For the text-containing cell, return its midpoint in (x, y) coordinate format. 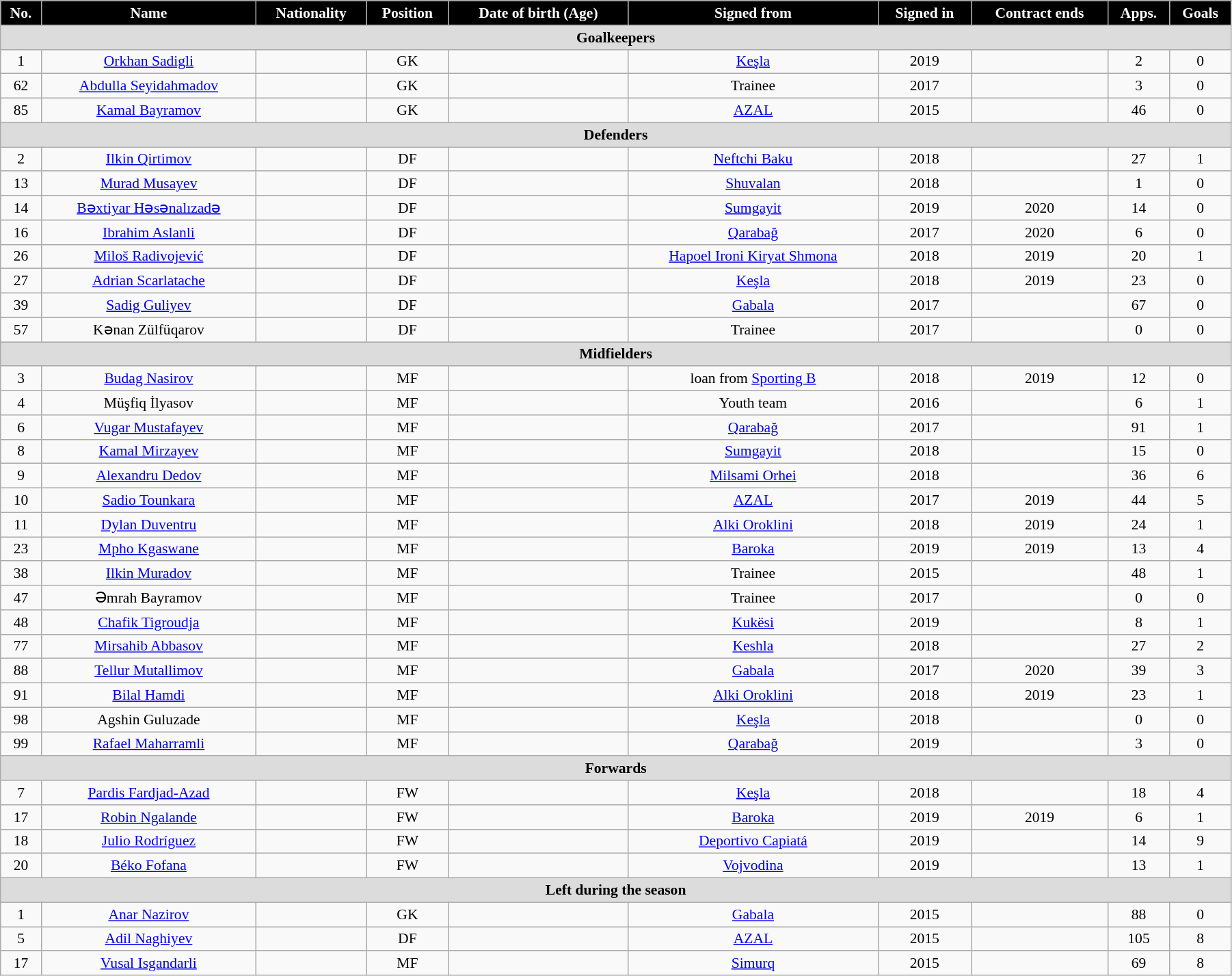
Neftchi Baku (753, 159)
Hapoel Ironi Kiryat Shmona (753, 256)
Mirsahib Abbasov (148, 646)
15 (1138, 451)
Vusal Isgandarli (148, 964)
Dylan Duventru (148, 525)
Bilal Hamdi (148, 696)
62 (21, 86)
Position (407, 13)
No. (21, 13)
Shuvalan (753, 184)
Müşfiq İlyasov (148, 403)
Rafael Maharramli (148, 744)
Date of birth (Age) (539, 13)
Goals (1201, 13)
Miloš Radivojević (148, 256)
Murad Musayev (148, 184)
Signed from (753, 13)
Chafik Tigroudja (148, 622)
Bəxtiyar Həsənalızadə (148, 208)
57 (21, 330)
Julio Rodríguez (148, 841)
Ilkin Qirtimov (148, 159)
12 (1138, 379)
Youth team (753, 403)
Béko Fofana (148, 866)
77 (21, 646)
7 (21, 793)
Agshin Guluzade (148, 720)
Əmrah Bayramov (148, 598)
Keshla (753, 646)
Name (148, 13)
Adil Naghiyev (148, 939)
2016 (924, 403)
47 (21, 598)
Alexandru Dedov (148, 476)
Deportivo Capiatá (753, 841)
26 (21, 256)
Sadig Guliyev (148, 306)
Apps. (1138, 13)
Anar Nazirov (148, 914)
Mpho Kgaswane (148, 549)
44 (1138, 501)
16 (21, 233)
Ibrahim Aslanli (148, 233)
85 (21, 111)
Kamal Bayramov (148, 111)
67 (1138, 306)
Midfielders (616, 354)
38 (21, 574)
Orkhan Sadigli (148, 62)
Goalkeepers (616, 38)
Pardis Fardjad-Azad (148, 793)
Contract ends (1040, 13)
Kukësi (753, 622)
46 (1138, 111)
105 (1138, 939)
Ilkin Muradov (148, 574)
loan from Sporting B (753, 379)
Left during the season (616, 891)
Sadio Tounkara (148, 501)
98 (21, 720)
Tellur Mutallimov (148, 671)
Signed in (924, 13)
Vugar Mustafayev (148, 427)
Forwards (616, 769)
Kənan Zülfüqarov (148, 330)
Defenders (616, 135)
99 (21, 744)
Simurq (753, 964)
Robin Ngalande (148, 817)
Budag Nasirov (148, 379)
24 (1138, 525)
10 (21, 501)
69 (1138, 964)
Kamal Mirzayev (148, 451)
Vojvodina (753, 866)
36 (1138, 476)
Abdulla Seyidahmadov (148, 86)
Nationality (310, 13)
Adrian Scarlatache (148, 281)
11 (21, 525)
Milsami Orhei (753, 476)
